Determine the [x, y] coordinate at the center of the cell enclosing the given text.  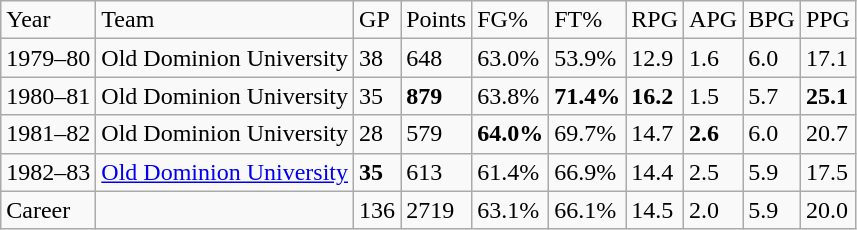
71.4% [588, 96]
38 [378, 58]
FT% [588, 20]
1981–82 [48, 134]
879 [436, 96]
1979–80 [48, 58]
16.2 [655, 96]
Team [225, 20]
APG [714, 20]
17.5 [828, 172]
17.1 [828, 58]
Year [48, 20]
28 [378, 134]
2.6 [714, 134]
20.0 [828, 210]
63.1% [510, 210]
613 [436, 172]
69.7% [588, 134]
64.0% [510, 134]
63.8% [510, 96]
2719 [436, 210]
14.7 [655, 134]
PPG [828, 20]
BPG [772, 20]
Points [436, 20]
579 [436, 134]
FG% [510, 20]
648 [436, 58]
Career [48, 210]
66.1% [588, 210]
20.7 [828, 134]
1.6 [714, 58]
GP [378, 20]
2.5 [714, 172]
1980–81 [48, 96]
66.9% [588, 172]
14.5 [655, 210]
136 [378, 210]
2.0 [714, 210]
61.4% [510, 172]
1.5 [714, 96]
14.4 [655, 172]
53.9% [588, 58]
25.1 [828, 96]
1982–83 [48, 172]
63.0% [510, 58]
12.9 [655, 58]
5.7 [772, 96]
RPG [655, 20]
